From the cell containing the given text, extract its center point as [x, y] coordinate. 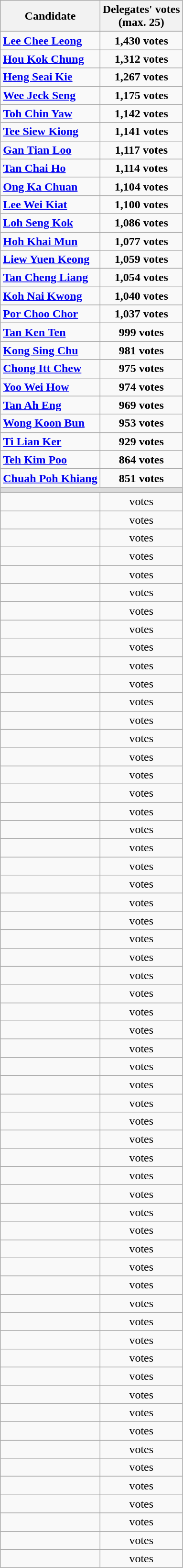
Ti Lian Ker [50, 441]
Tan Chai Ho [50, 168]
969 votes [141, 405]
Tan Ah Eng [50, 405]
Toh Chin Yaw [50, 113]
Gan Tian Loo [50, 150]
Chong Itt Chew [50, 369]
1,037 votes [141, 314]
1,267 votes [141, 77]
1,086 votes [141, 223]
953 votes [141, 423]
Kong Sing Chu [50, 350]
Wong Koon Bun [50, 423]
974 votes [141, 387]
981 votes [141, 350]
Wee Jeck Seng [50, 95]
Tee Siew Kiong [50, 132]
1,059 votes [141, 259]
Koh Nai Kwong [50, 296]
Tan Cheng Liang [50, 278]
851 votes [141, 478]
Tan Ken Ten [50, 332]
Loh Seng Kok [50, 223]
864 votes [141, 460]
1,077 votes [141, 241]
1,430 votes [141, 41]
1,104 votes [141, 186]
Lee Wei Kiat [50, 204]
Lee Chee Leong [50, 41]
1,054 votes [141, 278]
1,175 votes [141, 95]
Ong Ka Chuan [50, 186]
Teh Kim Poo [50, 460]
Por Choo Chor [50, 314]
Chuah Poh Khiang [50, 478]
1,040 votes [141, 296]
1,100 votes [141, 204]
Yoo Wei How [50, 387]
Liew Yuen Keong [50, 259]
1,312 votes [141, 59]
929 votes [141, 441]
999 votes [141, 332]
Hoh Khai Mun [50, 241]
Heng Seai Kie [50, 77]
1,142 votes [141, 113]
Hou Kok Chung [50, 59]
1,117 votes [141, 150]
Delegates' votes(max. 25) [141, 16]
975 votes [141, 369]
Candidate [50, 16]
1,141 votes [141, 132]
1,114 votes [141, 168]
